Locate the cell with the specified text and output its (x, y) center coordinate. 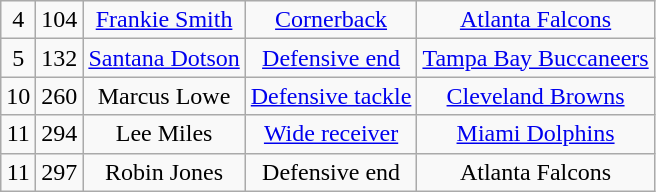
Cornerback (331, 20)
Marcus Lowe (164, 96)
260 (60, 96)
104 (60, 20)
Miami Dolphins (536, 134)
297 (60, 172)
Wide receiver (331, 134)
294 (60, 134)
Tampa Bay Buccaneers (536, 58)
5 (18, 58)
Santana Dotson (164, 58)
10 (18, 96)
132 (60, 58)
4 (18, 20)
Cleveland Browns (536, 96)
Frankie Smith (164, 20)
Lee Miles (164, 134)
Robin Jones (164, 172)
Defensive tackle (331, 96)
